Identify which cell holds the provided text, then report its (x, y) central coordinate. 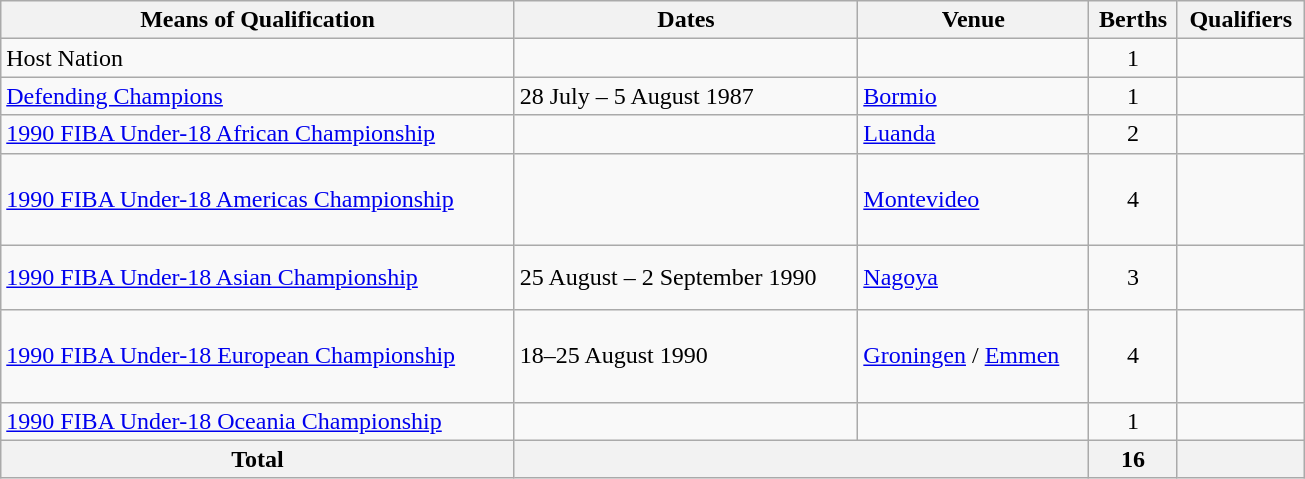
Bormio (974, 96)
Groningen / Emmen (974, 356)
28 July – 5 August 1987 (686, 96)
1990 FIBA Under-18 Asian Championship (258, 278)
1990 FIBA Under-18 European Championship (258, 356)
Dates (686, 20)
Total (258, 459)
Qualifiers (1240, 20)
Means of Qualification (258, 20)
2 (1133, 134)
18–25 August 1990 (686, 356)
Host Nation (258, 58)
3 (1133, 278)
Berths (1133, 20)
Nagoya (974, 278)
Luanda (974, 134)
1990 FIBA Under-18 Oceania Championship (258, 421)
1990 FIBA Under-18 Americas Championship (258, 199)
Venue (974, 20)
Montevideo (974, 199)
16 (1133, 459)
1990 FIBA Under-18 African Championship (258, 134)
Defending Champions (258, 96)
25 August – 2 September 1990 (686, 278)
